Detect which cell encompasses the target text, then output its (X, Y) center coordinate. 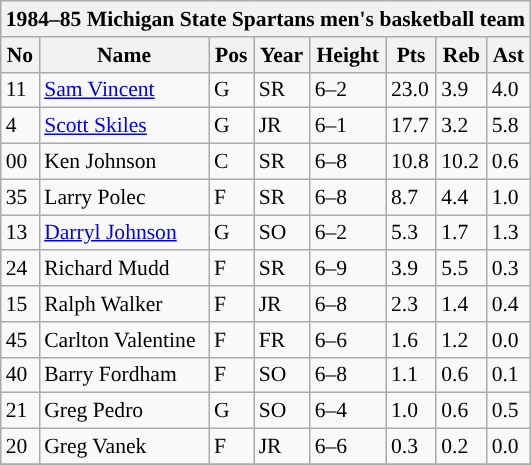
3.2 (461, 126)
0.2 (461, 447)
00 (20, 162)
0.1 (509, 375)
Ast (509, 55)
Richard Mudd (124, 269)
Reb (461, 55)
11 (20, 90)
Name (124, 55)
21 (20, 411)
Barry Fordham (124, 375)
4.0 (509, 90)
5.5 (461, 269)
40 (20, 375)
5.3 (411, 233)
Greg Vanek (124, 447)
4 (20, 126)
15 (20, 304)
1.2 (461, 340)
0.5 (509, 411)
C (232, 162)
Darryl Johnson (124, 233)
23.0 (411, 90)
10.8 (411, 162)
Year (282, 55)
Scott Skiles (124, 126)
20 (20, 447)
8.7 (411, 197)
Greg Pedro (124, 411)
Carlton Valentine (124, 340)
6–9 (348, 269)
5.8 (509, 126)
24 (20, 269)
Ken Johnson (124, 162)
Pts (411, 55)
6–1 (348, 126)
1.7 (461, 233)
Height (348, 55)
45 (20, 340)
Sam Vincent (124, 90)
4.4 (461, 197)
2.3 (411, 304)
35 (20, 197)
1.3 (509, 233)
FR (282, 340)
Ralph Walker (124, 304)
1.1 (411, 375)
Pos (232, 55)
No (20, 55)
13 (20, 233)
0.4 (509, 304)
6–4 (348, 411)
17.7 (411, 126)
1.6 (411, 340)
1984–85 Michigan State Spartans men's basketball team (266, 19)
Larry Polec (124, 197)
10.2 (461, 162)
1.4 (461, 304)
